Detect which cell encompasses the target text, then output its [X, Y] center coordinate. 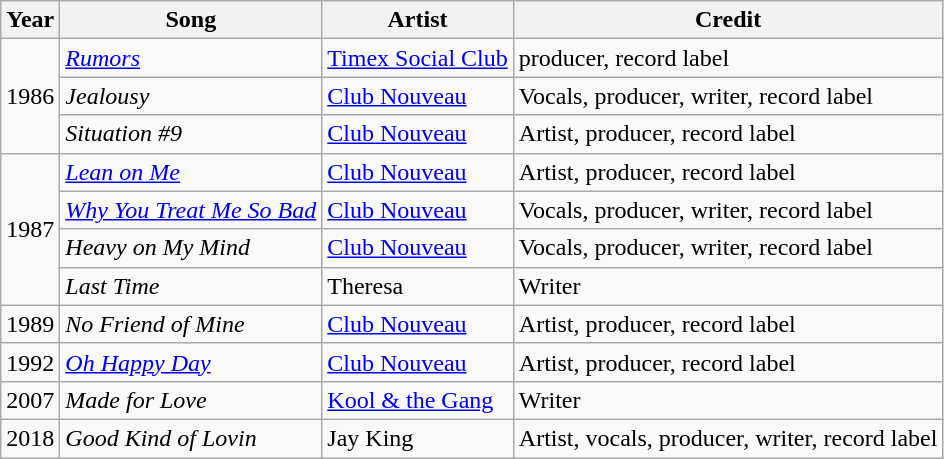
1987 [30, 229]
1992 [30, 362]
Jealousy [191, 96]
Kool & the Gang [418, 400]
producer, record label [728, 58]
1986 [30, 96]
Jay King [418, 438]
Why You Treat Me So Bad [191, 210]
Lean on Me [191, 172]
2018 [30, 438]
Year [30, 20]
Artist, vocals, producer, writer, record label [728, 438]
Credit [728, 20]
No Friend of Mine [191, 324]
Song [191, 20]
1989 [30, 324]
Last Time [191, 286]
Timex Social Club [418, 58]
Rumors [191, 58]
Artist [418, 20]
Good Kind of Lovin [191, 438]
Theresa [418, 286]
Oh Happy Day [191, 362]
Made for Love [191, 400]
Situation #9 [191, 134]
Heavy on My Mind [191, 248]
2007 [30, 400]
